Locate the cell with the specified text and output its [x, y] center coordinate. 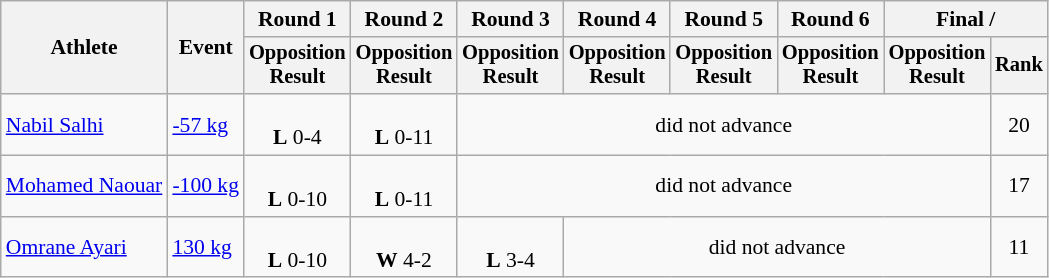
L 3-4 [510, 248]
11 [1019, 248]
-57 kg [206, 124]
20 [1019, 124]
L 0-4 [298, 124]
Omrane Ayari [84, 248]
W 4-2 [404, 248]
Round 2 [404, 19]
Final / [966, 19]
130 kg [206, 248]
Event [206, 48]
Nabil Salhi [84, 124]
Round 6 [830, 19]
Athlete [84, 48]
17 [1019, 186]
Round 4 [618, 19]
Round 1 [298, 19]
Round 5 [724, 19]
Rank [1019, 66]
-100 kg [206, 186]
Mohamed Naouar [84, 186]
Round 3 [510, 19]
